From the cell containing the given text, extract its center point as (X, Y) coordinate. 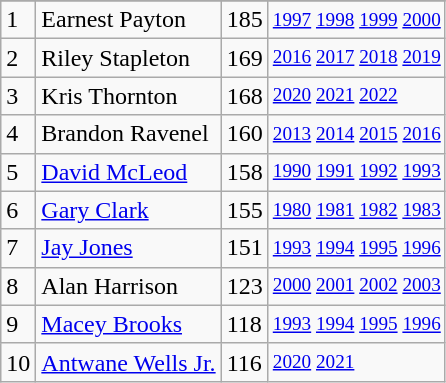
2020 2021 2022 (356, 96)
118 (244, 324)
158 (244, 172)
160 (244, 134)
155 (244, 210)
3 (18, 96)
4 (18, 134)
Macey Brooks (128, 324)
Alan Harrison (128, 286)
1980 1981 1982 1983 (356, 210)
2016 2017 2018 2019 (356, 58)
Earnest Payton (128, 20)
10 (18, 362)
185 (244, 20)
1 (18, 20)
123 (244, 286)
116 (244, 362)
1997 1998 1999 2000 (356, 20)
2000 2001 2002 2003 (356, 286)
Brandon Ravenel (128, 134)
5 (18, 172)
Riley Stapleton (128, 58)
Kris Thornton (128, 96)
Jay Jones (128, 248)
Antwane Wells Jr. (128, 362)
Gary Clark (128, 210)
9 (18, 324)
151 (244, 248)
6 (18, 210)
8 (18, 286)
2013 2014 2015 2016 (356, 134)
1990 1991 1992 1993 (356, 172)
7 (18, 248)
168 (244, 96)
2020 2021 (356, 362)
2 (18, 58)
David McLeod (128, 172)
169 (244, 58)
